Pinpoint the cell where the given text exists, returning its [X, Y] midpoint coordinate. 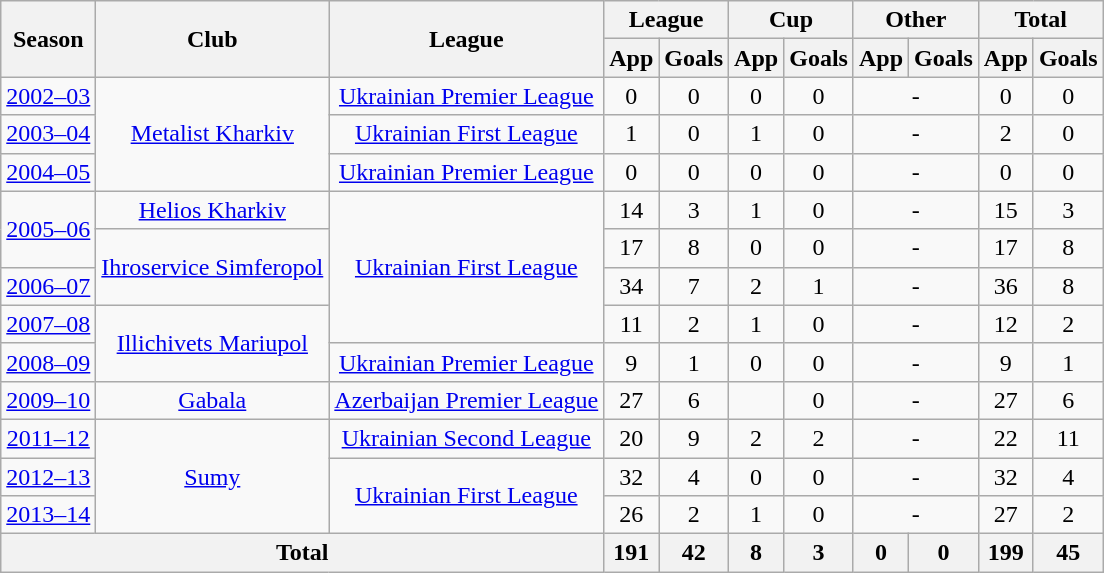
45 [1068, 553]
22 [1006, 438]
2004–05 [48, 172]
2006–07 [48, 286]
Helios Kharkiv [212, 210]
20 [632, 438]
2003–04 [48, 134]
2011–12 [48, 438]
2002–03 [48, 96]
Illichivets Mariupol [212, 343]
Metalist Kharkiv [212, 134]
Gabala [212, 400]
14 [632, 210]
15 [1006, 210]
36 [1006, 286]
12 [1006, 324]
2013–14 [48, 515]
Cup [792, 20]
2007–08 [48, 324]
26 [632, 515]
42 [694, 553]
199 [1006, 553]
Club [212, 39]
Sumy [212, 476]
Azerbaijan Premier League [466, 400]
2012–13 [48, 477]
Season [48, 39]
2008–09 [48, 362]
Ukrainian Second League [466, 438]
34 [632, 286]
2005–06 [48, 229]
Ihroservice Simferopol [212, 267]
7 [694, 286]
2009–10 [48, 400]
191 [632, 553]
Other [916, 20]
